Return [x, y] of the center of cell containing provided text 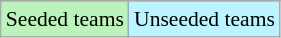
Unseeded teams [204, 19]
Seeded teams [65, 19]
